Detect which cell encompasses the target text, then output its (x, y) center coordinate. 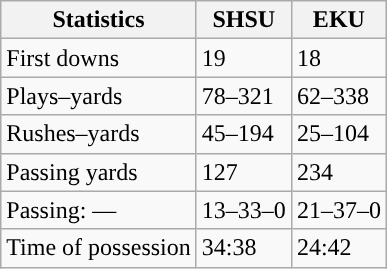
127 (244, 172)
234 (338, 172)
Plays–yards (99, 96)
78–321 (244, 96)
EKU (338, 20)
Statistics (99, 20)
Passing: –– (99, 210)
Time of possession (99, 248)
Passing yards (99, 172)
45–194 (244, 134)
19 (244, 58)
13–33–0 (244, 210)
18 (338, 58)
First downs (99, 58)
24:42 (338, 248)
21–37–0 (338, 210)
25–104 (338, 134)
62–338 (338, 96)
34:38 (244, 248)
SHSU (244, 20)
Rushes–yards (99, 134)
